Output the [X, Y] coordinate of the center of the cell containing the given text.  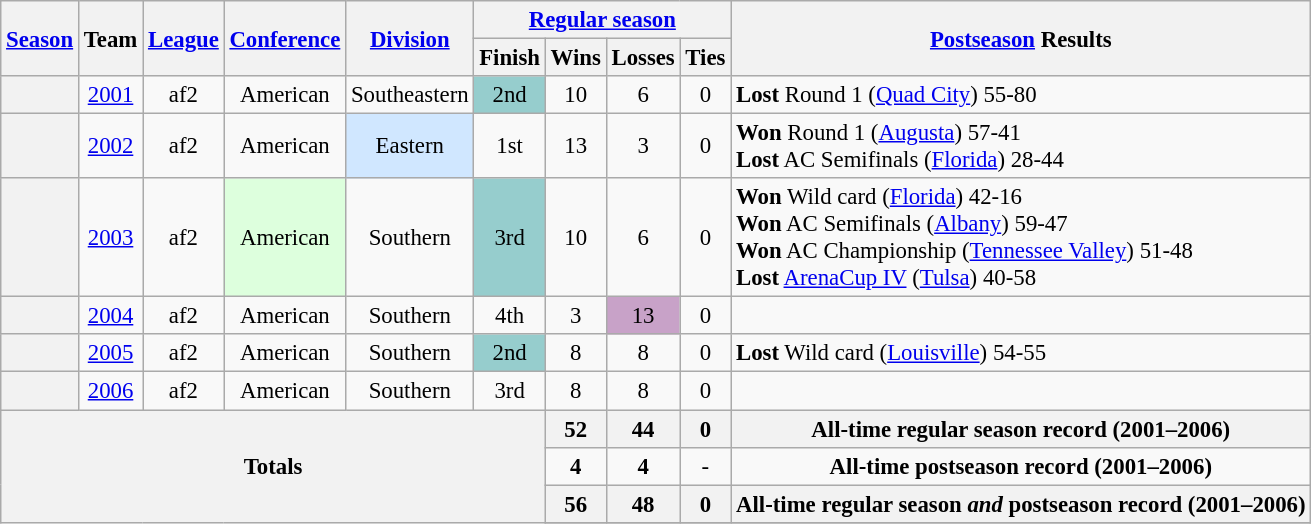
4th [510, 316]
All-time regular season record (2001–2006) [1021, 429]
Regular season [602, 20]
Postseason Results [1021, 38]
League [184, 38]
Finish [510, 58]
56 [576, 504]
2004 [110, 316]
2001 [110, 95]
2005 [110, 353]
Won Round 1 (Augusta) 57-41Lost AC Semifinals (Florida) 28-44 [1021, 146]
2003 [110, 238]
Ties [706, 58]
Losses [643, 58]
- [706, 466]
Totals [274, 466]
44 [643, 429]
Wins [576, 58]
Won Wild card (Florida) 42-16Won AC Semifinals (Albany) 59-47Won AC Championship (Tennessee Valley) 51-48Lost ArenaCup IV (Tulsa) 40-58 [1021, 238]
Division [410, 38]
1st [510, 146]
Southeastern [410, 95]
52 [576, 429]
Season [40, 38]
Conference [285, 38]
Team [110, 38]
All-time regular season and postseason record (2001–2006) [1021, 504]
48 [643, 504]
2002 [110, 146]
All-time postseason record (2001–2006) [1021, 466]
Lost Wild card (Louisville) 54-55 [1021, 353]
Lost Round 1 (Quad City) 55-80 [1021, 95]
Eastern [410, 146]
2006 [110, 391]
